Provide the (x, y) coordinate of the cell's center where the given text is located.  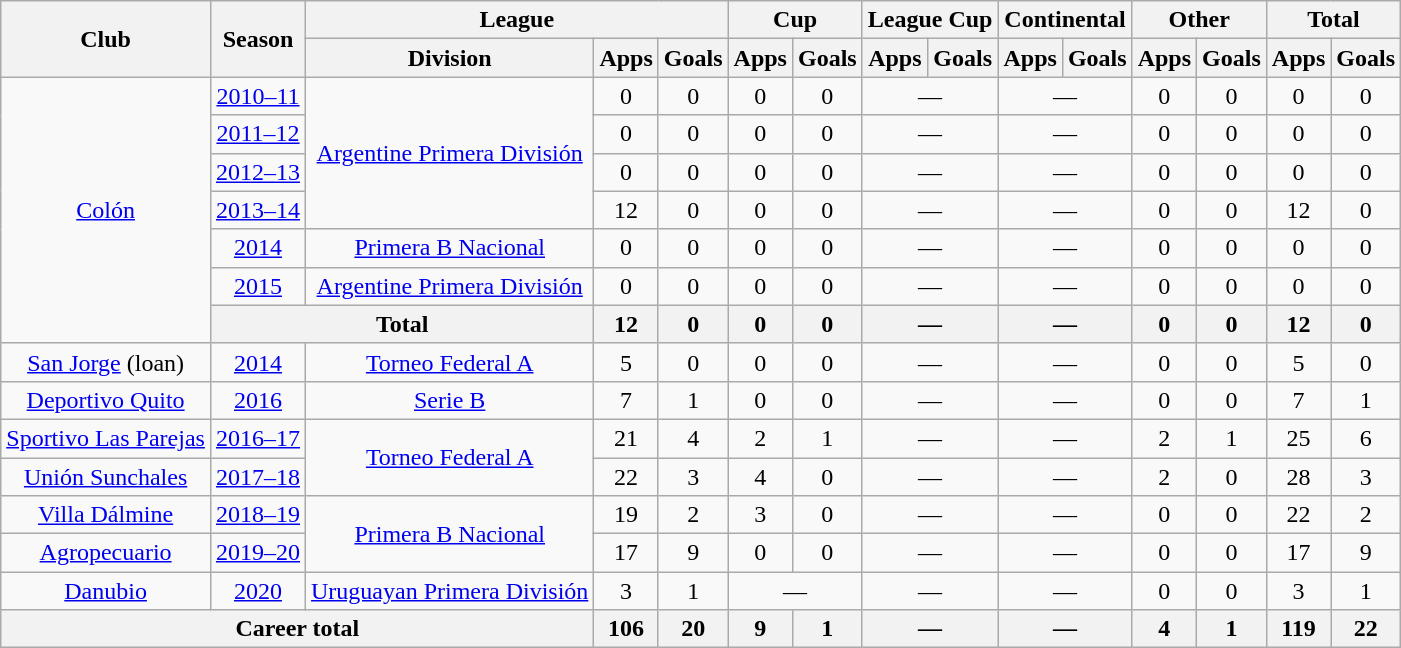
2010–11 (258, 96)
106 (626, 629)
2012–13 (258, 172)
2011–12 (258, 134)
19 (626, 515)
25 (1298, 438)
Season (258, 39)
Sportivo Las Parejas (106, 438)
Unión Sunchales (106, 477)
League (518, 20)
2018–19 (258, 515)
Continental (1065, 20)
2019–20 (258, 553)
2016 (258, 400)
6 (1366, 438)
2015 (258, 286)
28 (1298, 477)
Colón (106, 210)
Division (450, 58)
Career total (298, 629)
Serie B (450, 400)
Cup (795, 20)
League Cup (930, 20)
Agropecuario (106, 553)
2013–14 (258, 210)
119 (1298, 629)
2016–17 (258, 438)
2017–18 (258, 477)
Uruguayan Primera División (450, 591)
Villa Dálmine (106, 515)
Deportivo Quito (106, 400)
20 (693, 629)
2020 (258, 591)
Club (106, 39)
Other (1199, 20)
21 (626, 438)
Danubio (106, 591)
San Jorge (loan) (106, 362)
